For the text-containing cell, return its midpoint in [x, y] coordinate format. 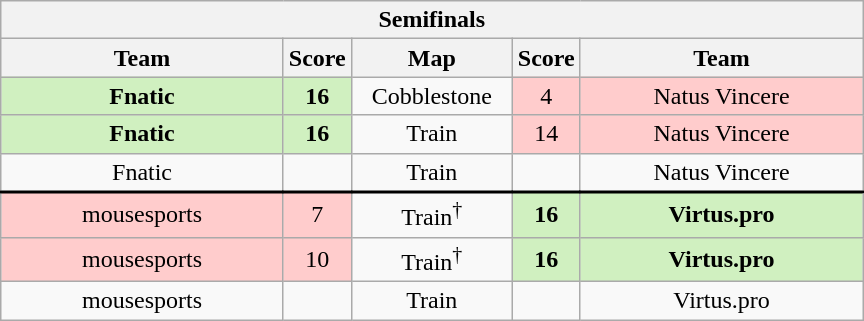
4 [546, 96]
Semifinals [432, 20]
14 [546, 134]
Map [432, 58]
7 [317, 214]
10 [317, 260]
Cobblestone [432, 96]
